Determine the [X, Y] coordinate at the center of the cell enclosing the given text.  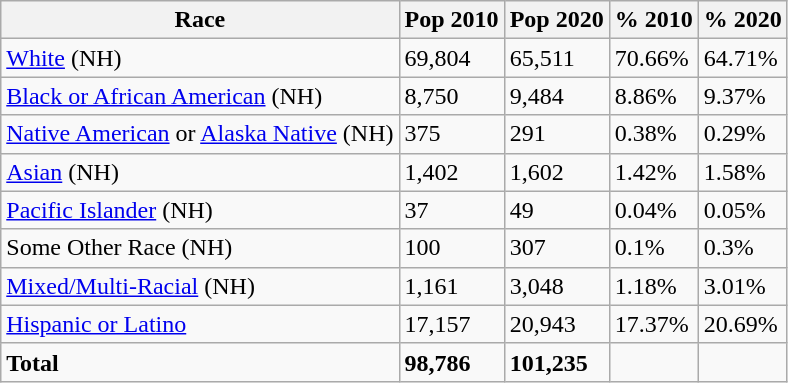
64.71% [742, 58]
1.58% [742, 172]
1,161 [452, 286]
1,402 [452, 172]
49 [556, 210]
0.04% [654, 210]
3,048 [556, 286]
8.86% [654, 96]
Mixed/Multi-Racial (NH) [200, 286]
1,602 [556, 172]
Pop 2010 [452, 20]
Asian (NH) [200, 172]
% 2010 [654, 20]
White (NH) [200, 58]
70.66% [654, 58]
0.05% [742, 210]
0.38% [654, 134]
17.37% [654, 324]
Some Other Race (NH) [200, 248]
Pop 2020 [556, 20]
1.42% [654, 172]
20,943 [556, 324]
17,157 [452, 324]
0.1% [654, 248]
37 [452, 210]
20.69% [742, 324]
65,511 [556, 58]
9,484 [556, 96]
375 [452, 134]
98,786 [452, 362]
Native American or Alaska Native (NH) [200, 134]
1.18% [654, 286]
Black or African American (NH) [200, 96]
% 2020 [742, 20]
3.01% [742, 286]
101,235 [556, 362]
0.29% [742, 134]
Hispanic or Latino [200, 324]
9.37% [742, 96]
100 [452, 248]
8,750 [452, 96]
307 [556, 248]
69,804 [452, 58]
Total [200, 362]
Pacific Islander (NH) [200, 210]
Race [200, 20]
0.3% [742, 248]
291 [556, 134]
